Search for the cell housing the specified text and yield its (X, Y) center coordinate. 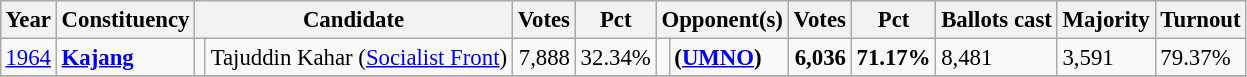
Turnout (1200, 20)
Constituency (125, 20)
Opponent(s) (722, 20)
8,481 (996, 57)
Tajuddin Kahar (Socialist Front) (358, 57)
Candidate (354, 20)
Majority (1106, 20)
7,888 (544, 57)
32.34% (616, 57)
6,036 (820, 57)
71.17% (894, 57)
Kajang (125, 57)
3,591 (1106, 57)
1964 (28, 57)
Year (28, 20)
Ballots cast (996, 20)
(UMNO) (728, 57)
79.37% (1200, 57)
